Provide the (x, y) coordinate of the cell's center where the given text is located.  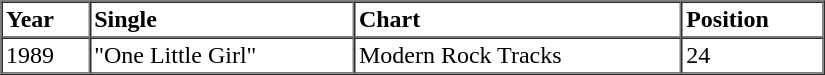
"One Little Girl" (222, 56)
Modern Rock Tracks (518, 56)
Position (753, 20)
Year (46, 20)
Chart (518, 20)
Single (222, 20)
1989 (46, 56)
24 (753, 56)
